Identify which cell holds the provided text, then report its [X, Y] central coordinate. 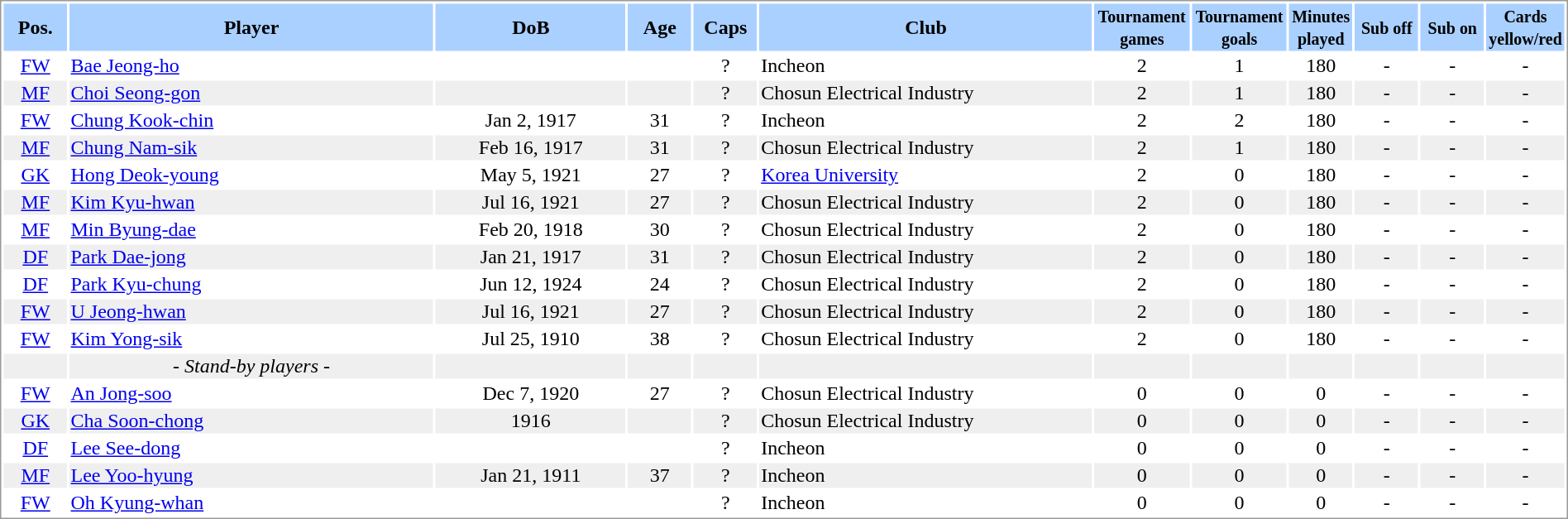
Cardsyellow/red [1526, 26]
37 [660, 476]
May 5, 1921 [531, 175]
Feb 16, 1917 [531, 148]
Tournamentgames [1141, 26]
Jul 25, 1910 [531, 339]
Min Byung-dae [251, 229]
Bae Jeong-ho [251, 65]
Chung Nam-sik [251, 148]
30 [660, 229]
Oh Kyung-whan [251, 502]
Korea University [926, 175]
U Jeong-hwan [251, 312]
Tournamentgoals [1239, 26]
An Jong-soo [251, 393]
Chung Kook-chin [251, 120]
Caps [726, 26]
Park Kyu-chung [251, 284]
- Stand-by players - [251, 367]
Jun 12, 1924 [531, 284]
Jan 21, 1917 [531, 257]
Club [926, 26]
Cha Soon-chong [251, 421]
Hong Deok-young [251, 175]
Sub off [1386, 26]
Pos. [35, 26]
Dec 7, 1920 [531, 393]
Park Dae-jong [251, 257]
38 [660, 339]
Lee Yoo-hyung [251, 476]
Kim Kyu-hwan [251, 203]
Player [251, 26]
Kim Yong-sik [251, 339]
DoB [531, 26]
Sub on [1452, 26]
Minutesplayed [1322, 26]
Jan 2, 1917 [531, 120]
Feb 20, 1918 [531, 229]
Choi Seong-gon [251, 94]
Lee See-dong [251, 448]
Jan 21, 1911 [531, 476]
1916 [531, 421]
24 [660, 284]
Age [660, 26]
